Return the (x, y) coordinate for the center point of the cell that contains the specified text.  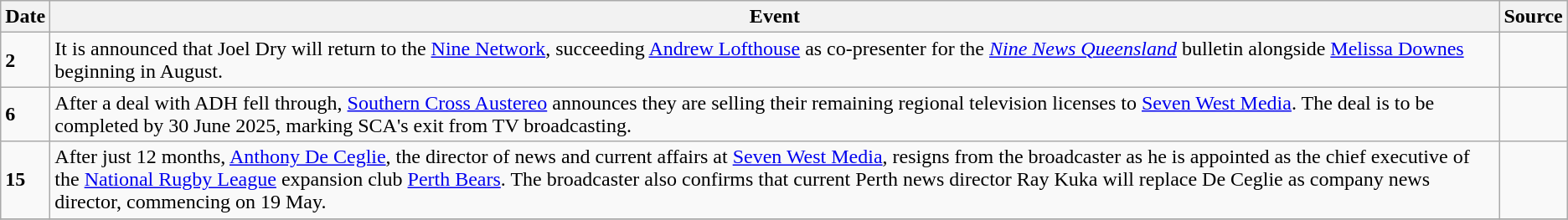
Date (25, 17)
Event (775, 17)
6 (25, 114)
15 (25, 180)
Source (1533, 17)
2 (25, 60)
